Search for the cell housing the specified text and yield its [X, Y] center coordinate. 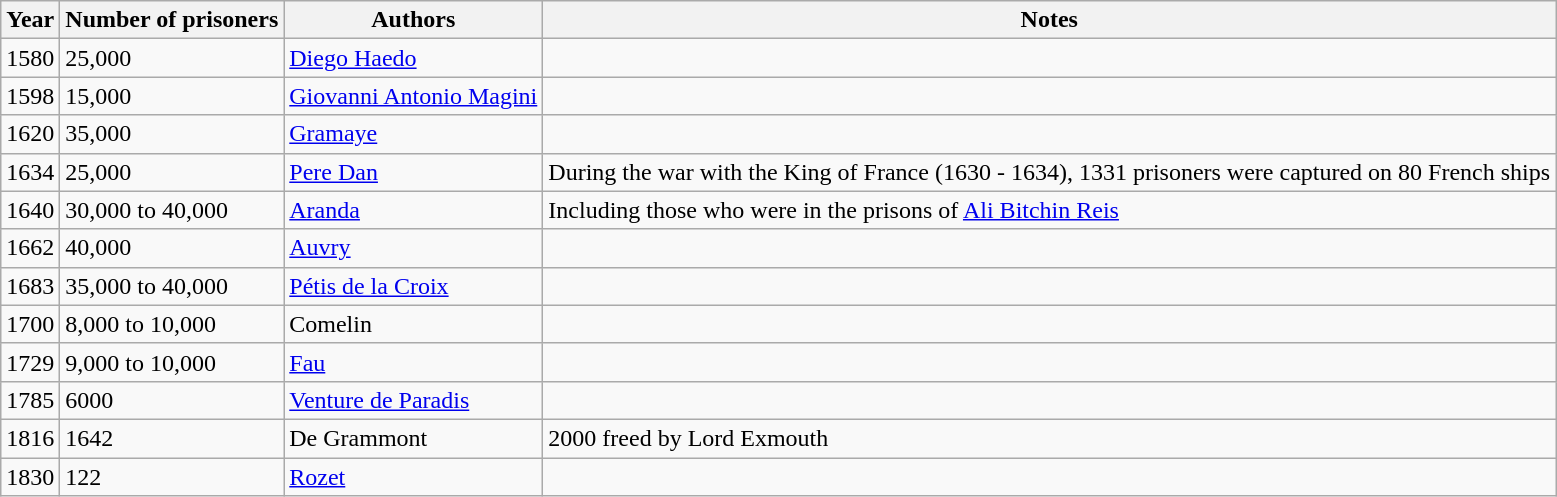
1662 [30, 248]
2000 freed by Lord Exmouth [1050, 438]
8,000 to 10,000 [172, 324]
1634 [30, 172]
30,000 to 40,000 [172, 210]
Including those who were in the prisons of Ali Bitchin Reis [1050, 210]
1816 [30, 438]
Year [30, 20]
Pere Dan [414, 172]
1620 [30, 134]
15,000 [172, 96]
Gramaye [414, 134]
1729 [30, 362]
1700 [30, 324]
1642 [172, 438]
Diego Haedo [414, 58]
35,000 to 40,000 [172, 286]
Notes [1050, 20]
35,000 [172, 134]
During the war with the King of France (1630 - 1634), 1331 prisoners were captured on 80 French ships [1050, 172]
1830 [30, 477]
6000 [172, 400]
Giovanni Antonio Magini [414, 96]
1598 [30, 96]
Auvry [414, 248]
1580 [30, 58]
40,000 [172, 248]
Aranda [414, 210]
Rozet [414, 477]
1683 [30, 286]
122 [172, 477]
Venture de Paradis [414, 400]
De Grammont [414, 438]
9,000 to 10,000 [172, 362]
1640 [30, 210]
1785 [30, 400]
Authors [414, 20]
Pétis de la Croix [414, 286]
Comelin [414, 324]
Number of prisoners [172, 20]
Fau [414, 362]
